Pinpoint the cell where the given text exists, returning its (X, Y) midpoint coordinate. 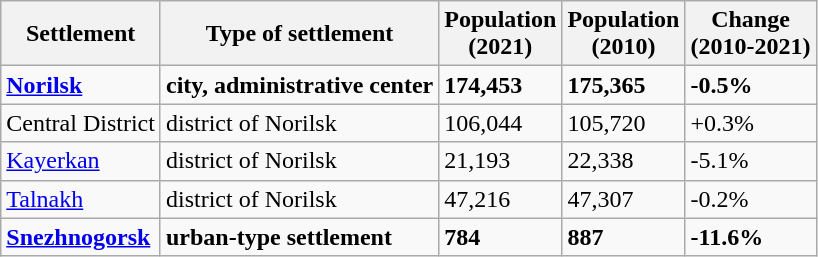
+0.3% (750, 123)
urban-type settlement (299, 237)
887 (624, 237)
Type of settlement (299, 34)
784 (500, 237)
174,453 (500, 85)
-0.5% (750, 85)
-0.2% (750, 199)
Norilsk (81, 85)
47,216 (500, 199)
Snezhnogorsk (81, 237)
-5.1% (750, 161)
Population(2010) (624, 34)
Settlement (81, 34)
22,338 (624, 161)
Kayerkan (81, 161)
Change(2010-2021) (750, 34)
Central District (81, 123)
Talnakh (81, 199)
106,044 (500, 123)
175,365 (624, 85)
47,307 (624, 199)
-11.6% (750, 237)
city, administrative center (299, 85)
105,720 (624, 123)
Population(2021) (500, 34)
21,193 (500, 161)
